Determine the [X, Y] coordinate at the center of the cell enclosing the given text.  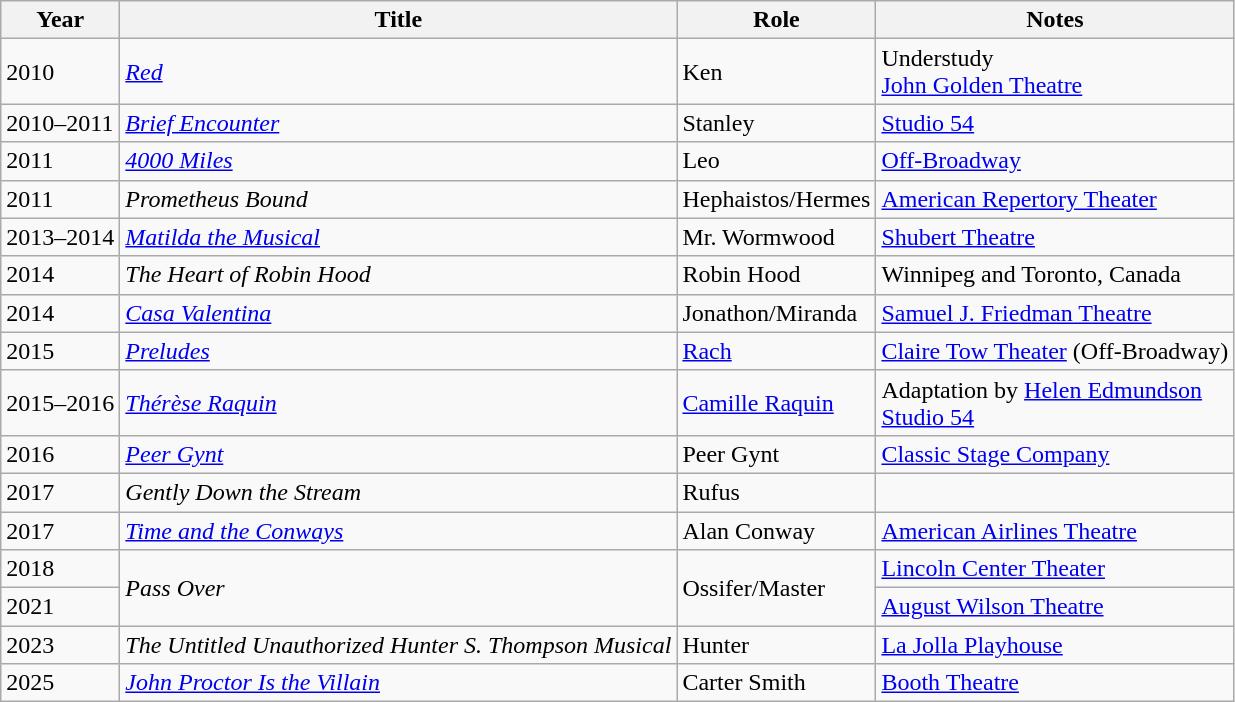
Title [398, 20]
Shubert Theatre [1055, 237]
Alan Conway [776, 531]
Rach [776, 351]
Casa Valentina [398, 313]
2013–2014 [60, 237]
Classic Stage Company [1055, 454]
2015–2016 [60, 402]
Jonathon/Miranda [776, 313]
Time and the Conways [398, 531]
2023 [60, 645]
2010 [60, 72]
American Airlines Theatre [1055, 531]
Gently Down the Stream [398, 492]
The Heart of Robin Hood [398, 275]
Stanley [776, 123]
Pass Over [398, 588]
La Jolla Playhouse [1055, 645]
Prometheus Bound [398, 199]
Red [398, 72]
4000 Miles [398, 161]
Booth Theatre [1055, 683]
2010–2011 [60, 123]
Leo [776, 161]
Lincoln Center Theater [1055, 569]
Off-Broadway [1055, 161]
Claire Tow Theater (Off-Broadway) [1055, 351]
2021 [60, 607]
John Proctor Is the Villain [398, 683]
Rufus [776, 492]
Hunter [776, 645]
August Wilson Theatre [1055, 607]
Preludes [398, 351]
Brief Encounter [398, 123]
2025 [60, 683]
Carter Smith [776, 683]
Robin Hood [776, 275]
American Repertory Theater [1055, 199]
Matilda the Musical [398, 237]
Ossifer/Master [776, 588]
The Untitled Unauthorized Hunter S. Thompson Musical [398, 645]
Adaptation by Helen EdmundsonStudio 54 [1055, 402]
2015 [60, 351]
Hephaistos/Hermes [776, 199]
2016 [60, 454]
Camille Raquin [776, 402]
Winnipeg and Toronto, Canada [1055, 275]
Samuel J. Friedman Theatre [1055, 313]
Year [60, 20]
Notes [1055, 20]
Ken [776, 72]
2018 [60, 569]
Role [776, 20]
Thérèse Raquin [398, 402]
Studio 54 [1055, 123]
UnderstudyJohn Golden Theatre [1055, 72]
Mr. Wormwood [776, 237]
